Return the [X, Y] coordinate for the center point of the cell that contains the specified text.  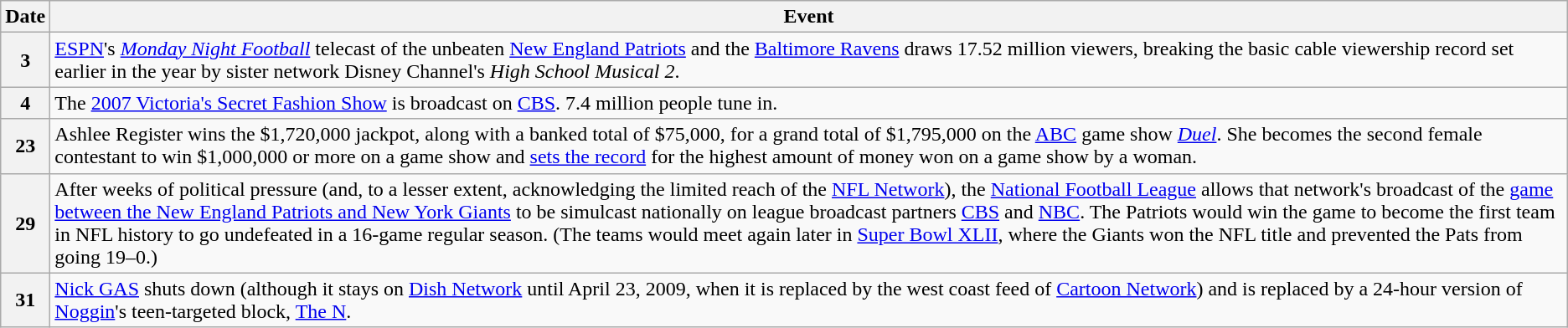
The 2007 Victoria's Secret Fashion Show is broadcast on CBS. 7.4 million people tune in. [809, 103]
4 [25, 103]
31 [25, 300]
Date [25, 17]
23 [25, 146]
Event [809, 17]
29 [25, 223]
3 [25, 60]
